Detect which cell encompasses the target text, then output its [x, y] center coordinate. 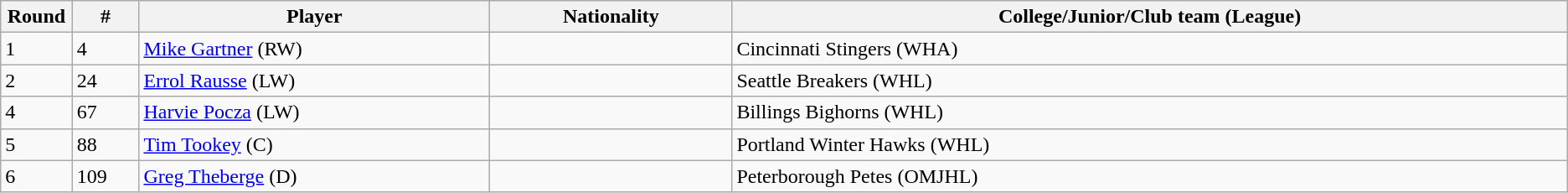
1 [37, 49]
Billings Bighorns (WHL) [1149, 112]
Round [37, 17]
Nationality [611, 17]
24 [106, 81]
# [106, 17]
2 [37, 81]
Peterborough Petes (OMJHL) [1149, 176]
67 [106, 112]
Portland Winter Hawks (WHL) [1149, 144]
College/Junior/Club team (League) [1149, 17]
109 [106, 176]
Tim Tookey (C) [315, 144]
Harvie Pocza (LW) [315, 112]
5 [37, 144]
Greg Theberge (D) [315, 176]
88 [106, 144]
Cincinnati Stingers (WHA) [1149, 49]
6 [37, 176]
Player [315, 17]
Seattle Breakers (WHL) [1149, 81]
Errol Rausse (LW) [315, 81]
Mike Gartner (RW) [315, 49]
